Return (x, y) of the center of cell containing provided text 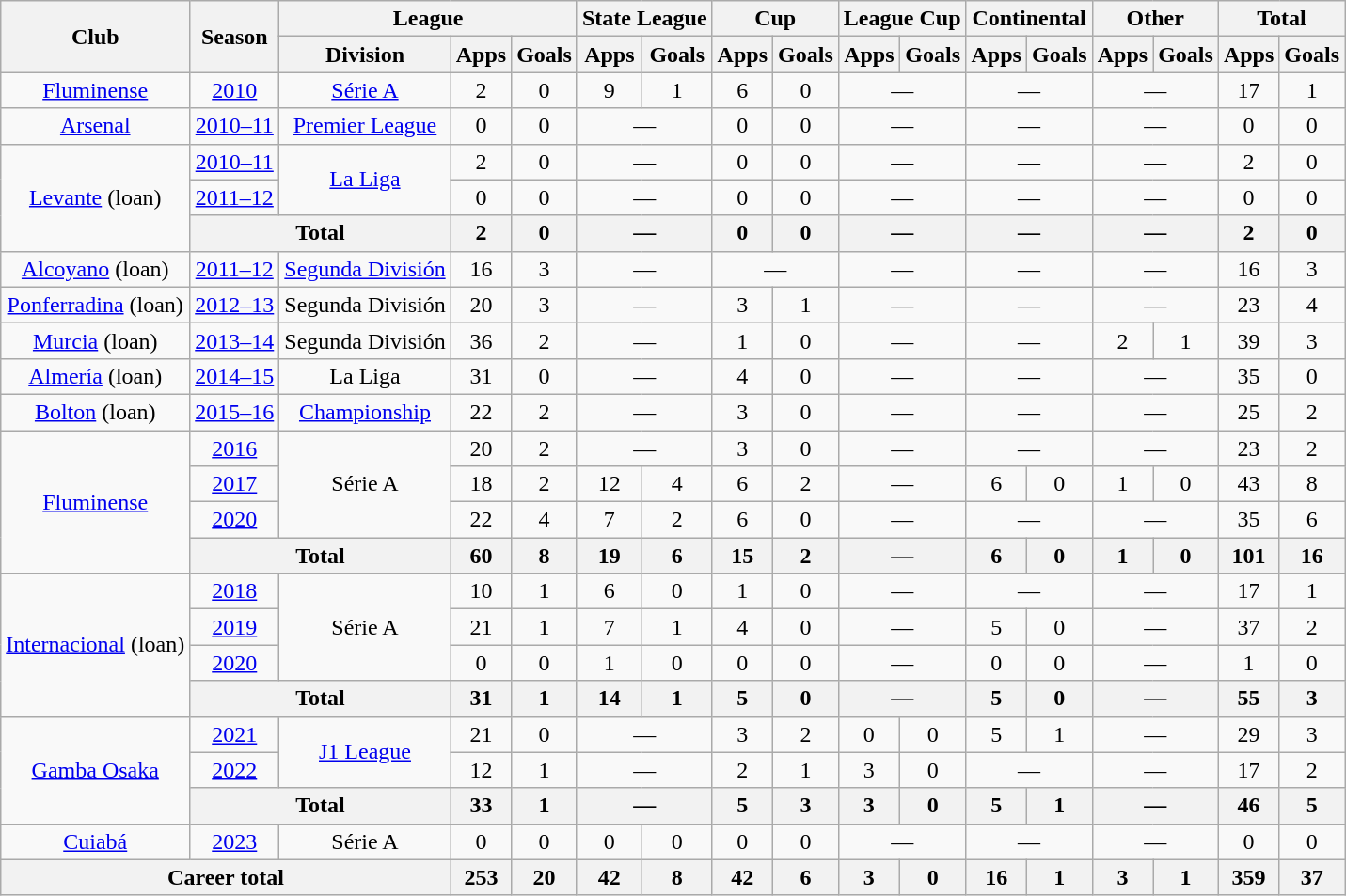
Season (235, 37)
Murcia (loan) (96, 340)
2013–14 (235, 340)
J1 League (365, 752)
Cup (775, 19)
39 (1248, 340)
10 (481, 591)
2012–13 (235, 305)
2015–16 (235, 412)
Gamba Osaka (96, 770)
101 (1248, 556)
2019 (235, 627)
2010 (235, 90)
League Cup (902, 19)
36 (481, 340)
League (429, 19)
Division (365, 55)
60 (481, 556)
Almería (loan) (96, 376)
Alcoyano (loan) (96, 269)
2023 (235, 841)
Internacional (loan) (96, 645)
2022 (235, 770)
Championship (365, 412)
9 (610, 90)
Arsenal (96, 126)
25 (1248, 412)
2016 (235, 448)
Career total (226, 877)
2017 (235, 484)
Cuiabá (96, 841)
2021 (235, 734)
253 (481, 877)
Premier League (365, 126)
Club (96, 37)
Continental (1029, 19)
18 (481, 484)
2018 (235, 591)
Other (1155, 19)
Ponferradina (loan) (96, 305)
33 (481, 806)
Levante (loan) (96, 197)
55 (1248, 699)
46 (1248, 806)
State League (644, 19)
43 (1248, 484)
14 (610, 699)
15 (742, 556)
29 (1248, 734)
Bolton (loan) (96, 412)
359 (1248, 877)
19 (610, 556)
2014–15 (235, 376)
